Pinpoint the cell where the given text exists, returning its (x, y) midpoint coordinate. 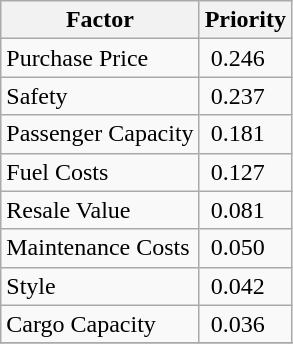
Cargo Capacity (100, 324)
Purchase Price (100, 58)
0.246 (245, 58)
Safety (100, 96)
0.042 (245, 286)
0.127 (245, 172)
0.237 (245, 96)
Maintenance Costs (100, 248)
Passenger Capacity (100, 134)
0.081 (245, 210)
0.036 (245, 324)
Resale Value (100, 210)
Fuel Costs (100, 172)
Style (100, 286)
Factor (100, 20)
Priority (245, 20)
0.050 (245, 248)
0.181 (245, 134)
